Return [X, Y] of the center of cell containing provided text 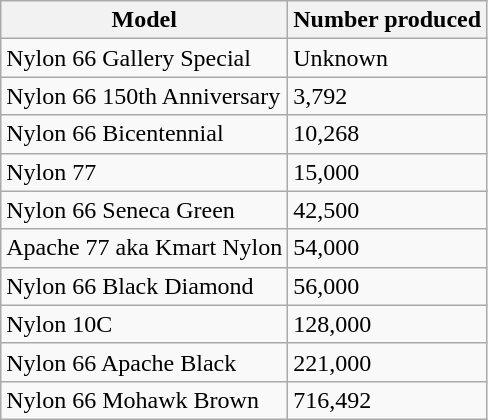
Number produced [388, 20]
56,000 [388, 286]
42,500 [388, 210]
Nylon 66 Mohawk Brown [144, 400]
716,492 [388, 400]
Nylon 77 [144, 172]
128,000 [388, 324]
3,792 [388, 96]
Nylon 66 Bicentennial [144, 134]
54,000 [388, 248]
15,000 [388, 172]
Unknown [388, 58]
Nylon 66 Black Diamond [144, 286]
Nylon 66 Apache Black [144, 362]
Model [144, 20]
Nylon 66 Gallery Special [144, 58]
Nylon 66 150th Anniversary [144, 96]
Apache 77 aka Kmart Nylon [144, 248]
Nylon 10C [144, 324]
10,268 [388, 134]
Nylon 66 Seneca Green [144, 210]
221,000 [388, 362]
